Provide the [x, y] coordinate of the cell's center where the given text is located.  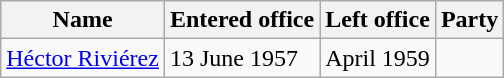
Left office [378, 20]
13 June 1957 [242, 58]
Name [83, 20]
Party [469, 20]
Entered office [242, 20]
Héctor Riviérez [83, 58]
April 1959 [378, 58]
